Find where the given text appears and provide that cell's center as [X, Y] coordinate. 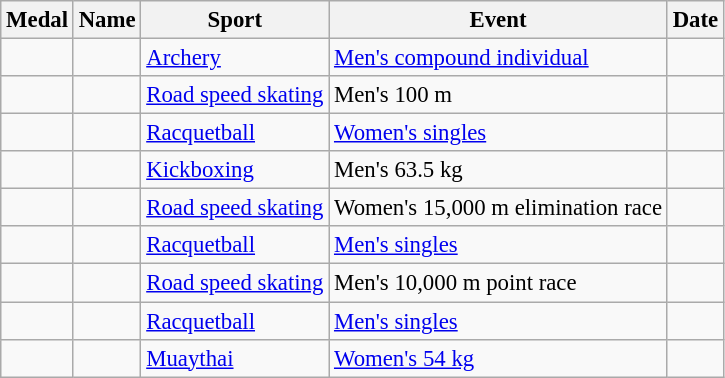
Kickboxing [235, 170]
Medal [38, 20]
Name [107, 20]
Men's compound individual [498, 58]
Men's 100 m [498, 95]
Men's 63.5 kg [498, 170]
Men's 10,000 m point race [498, 283]
Event [498, 20]
Women's 15,000 m elimination race [498, 208]
Women's 54 kg [498, 358]
Muaythai [235, 358]
Sport [235, 20]
Date [695, 20]
Women's singles [498, 133]
Archery [235, 58]
